Return (X, Y) of the center of cell containing provided text 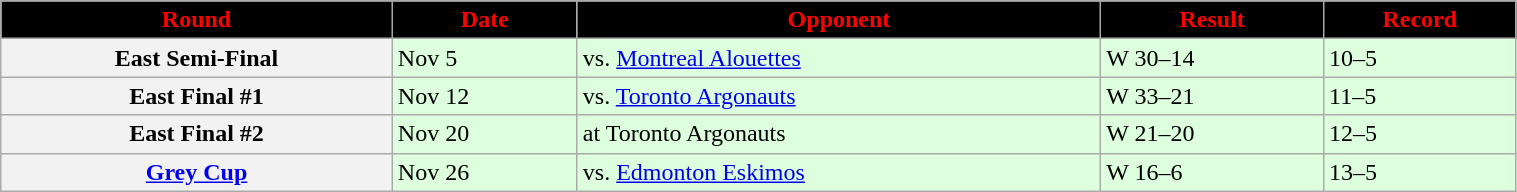
vs. Montreal Alouettes (838, 58)
11–5 (1420, 96)
13–5 (1420, 172)
Date (484, 20)
Record (1420, 20)
12–5 (1420, 134)
W 21–20 (1212, 134)
East Final #2 (197, 134)
at Toronto Argonauts (838, 134)
Nov 26 (484, 172)
Opponent (838, 20)
Grey Cup (197, 172)
Result (1212, 20)
Nov 20 (484, 134)
Round (197, 20)
vs. Toronto Argonauts (838, 96)
East Semi-Final (197, 58)
W 33–21 (1212, 96)
East Final #1 (197, 96)
Nov 5 (484, 58)
W 16–6 (1212, 172)
vs. Edmonton Eskimos (838, 172)
10–5 (1420, 58)
Nov 12 (484, 96)
W 30–14 (1212, 58)
